Locate the cell with the specified text and output its (x, y) center coordinate. 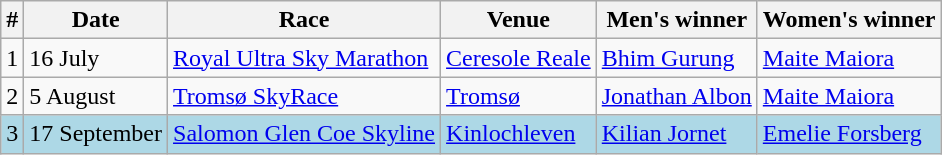
Ceresole Reale (519, 58)
Tromsø SkyRace (304, 96)
Bhim Gurung (676, 58)
Date (96, 20)
17 September (96, 134)
16 July (96, 58)
Men's winner (676, 20)
5 August (96, 96)
Tromsø (519, 96)
Kinlochleven (519, 134)
Women's winner (849, 20)
Jonathan Albon (676, 96)
# (12, 20)
Race (304, 20)
Emelie Forsberg (849, 134)
1 (12, 58)
2 (12, 96)
Salomon Glen Coe Skyline (304, 134)
3 (12, 134)
Venue (519, 20)
Royal Ultra Sky Marathon (304, 58)
Kilian Jornet (676, 134)
